Detect which cell encompasses the target text, then output its [X, Y] center coordinate. 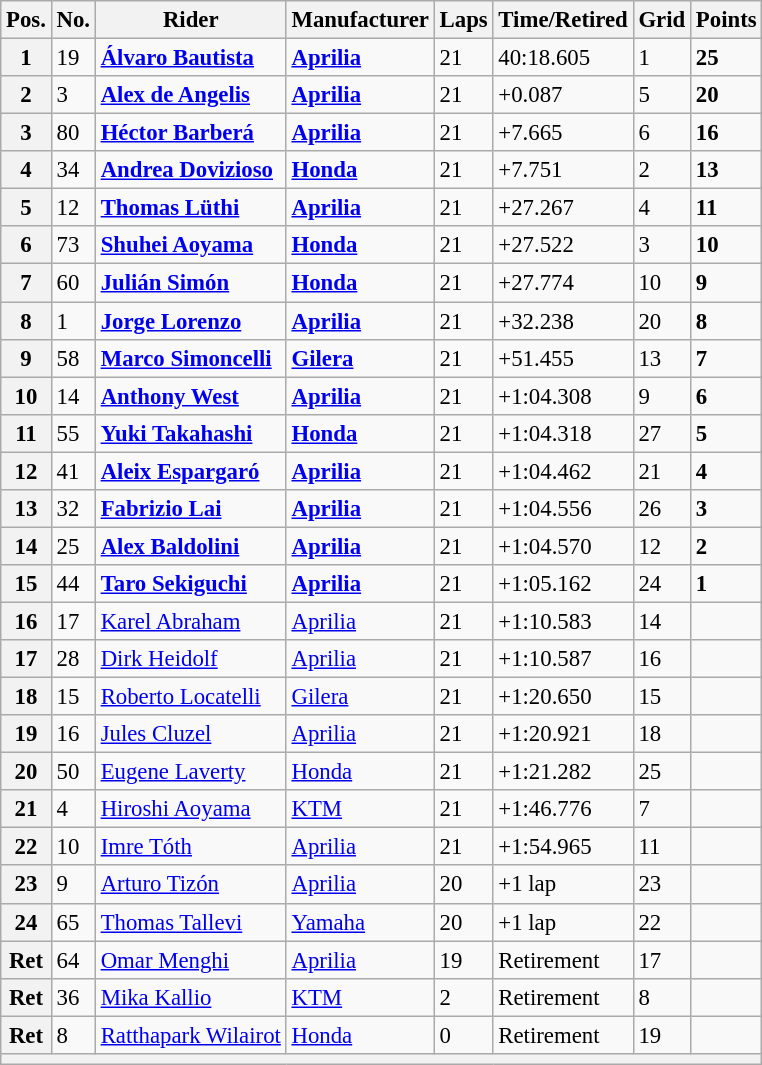
+1:54.965 [563, 847]
0 [464, 1035]
60 [73, 283]
26 [662, 509]
+1:04.556 [563, 509]
+51.455 [563, 358]
Thomas Tallevi [190, 922]
Manufacturer [360, 20]
32 [73, 509]
58 [73, 358]
Eugene Laverty [190, 772]
Imre Tóth [190, 847]
Dirk Heidolf [190, 659]
+0.087 [563, 95]
+27.522 [563, 245]
+1:04.570 [563, 546]
44 [73, 584]
Mika Kallio [190, 997]
Héctor Barberá [190, 133]
34 [73, 170]
+1:04.308 [563, 396]
Omar Menghi [190, 960]
Arturo Tizón [190, 885]
+1:04.318 [563, 433]
Grid [662, 20]
Julián Simón [190, 283]
No. [73, 20]
36 [73, 997]
Ratthapark Wilairot [190, 1035]
Points [726, 20]
+1:46.776 [563, 809]
Yamaha [360, 922]
Jules Cluzel [190, 734]
50 [73, 772]
Thomas Lüthi [190, 208]
+7.665 [563, 133]
Time/Retired [563, 20]
+1:05.162 [563, 584]
65 [73, 922]
27 [662, 433]
41 [73, 471]
Taro Sekiguchi [190, 584]
Fabrizio Lai [190, 509]
Yuki Takahashi [190, 433]
+32.238 [563, 321]
Álvaro Bautista [190, 58]
Shuhei Aoyama [190, 245]
Andrea Dovizioso [190, 170]
Anthony West [190, 396]
80 [73, 133]
Jorge Lorenzo [190, 321]
+27.774 [563, 283]
+1:21.282 [563, 772]
+27.267 [563, 208]
+1:20.650 [563, 697]
+1:20.921 [563, 734]
40:18.605 [563, 58]
+1:10.587 [563, 659]
73 [73, 245]
Hiroshi Aoyama [190, 809]
Alex Baldolini [190, 546]
+1:10.583 [563, 621]
Marco Simoncelli [190, 358]
Aleix Espargaró [190, 471]
64 [73, 960]
Laps [464, 20]
Karel Abraham [190, 621]
Roberto Locatelli [190, 697]
28 [73, 659]
Rider [190, 20]
+7.751 [563, 170]
+1:04.462 [563, 471]
55 [73, 433]
Pos. [26, 20]
Alex de Angelis [190, 95]
